Return the [X, Y] coordinate for the center point of the cell that contains the specified text.  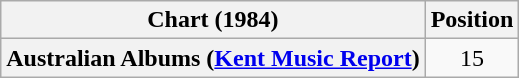
Chart (1984) [213, 20]
15 [472, 58]
Position [472, 20]
Australian Albums (Kent Music Report) [213, 58]
